Pinpoint the cell where the given text exists, returning its (X, Y) midpoint coordinate. 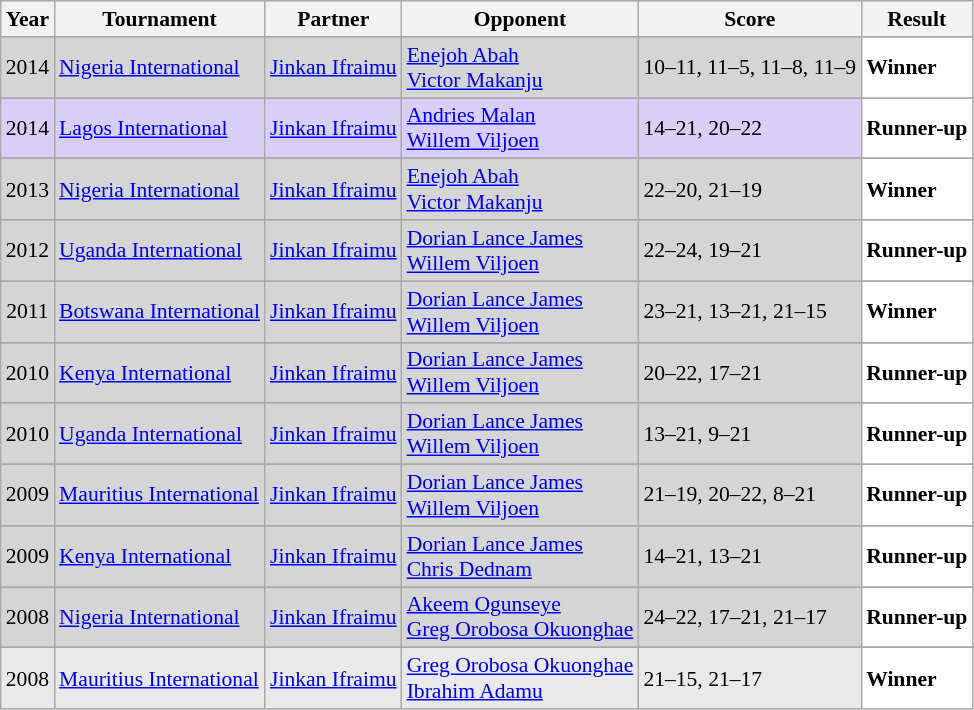
Botswana International (160, 312)
21–19, 20–22, 8–21 (750, 496)
Greg Orobosa Okuonghae Ibrahim Adamu (520, 678)
Tournament (160, 19)
10–11, 11–5, 11–8, 11–9 (750, 68)
Score (750, 19)
Dorian Lance James Chris Dednam (520, 556)
2011 (28, 312)
Partner (334, 19)
20–22, 17–21 (750, 372)
Opponent (520, 19)
21–15, 21–17 (750, 678)
2012 (28, 250)
2013 (28, 190)
14–21, 13–21 (750, 556)
14–21, 20–22 (750, 128)
Akeem Ogunseye Greg Orobosa Okuonghae (520, 618)
Andries Malan Willem Viljoen (520, 128)
22–20, 21–19 (750, 190)
Year (28, 19)
22–24, 19–21 (750, 250)
Lagos International (160, 128)
24–22, 17–21, 21–17 (750, 618)
13–21, 9–21 (750, 434)
Result (916, 19)
23–21, 13–21, 21–15 (750, 312)
